Find where the given text appears and provide that cell's center as (X, Y) coordinate. 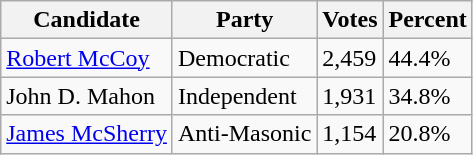
20.8% (428, 134)
Independent (244, 96)
Votes (350, 20)
1,154 (350, 134)
John D. Mahon (87, 96)
1,931 (350, 96)
James McSherry (87, 134)
2,459 (350, 58)
Candidate (87, 20)
Percent (428, 20)
34.8% (428, 96)
Democratic (244, 58)
44.4% (428, 58)
Robert McCoy (87, 58)
Party (244, 20)
Anti-Masonic (244, 134)
